Identify which cell holds the provided text, then report its (x, y) central coordinate. 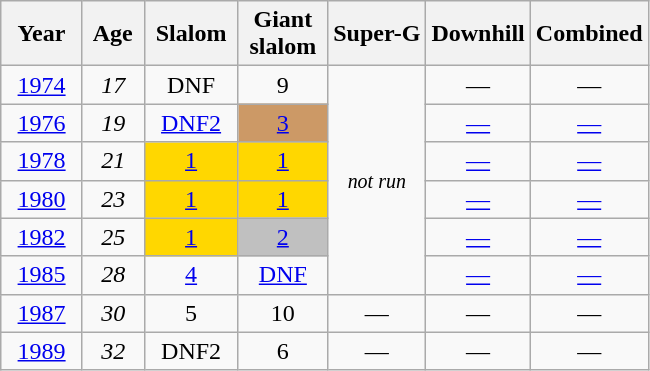
1974 (42, 85)
25 (113, 237)
28 (113, 275)
21 (113, 161)
1982 (42, 237)
3 (283, 123)
Giant slalom (283, 34)
19 (113, 123)
1980 (42, 199)
1976 (42, 123)
Super-G (377, 34)
17 (113, 85)
1989 (42, 351)
30 (113, 313)
Year (42, 34)
5 (191, 313)
23 (113, 199)
1978 (42, 161)
not run (377, 180)
Slalom (191, 34)
Combined (589, 34)
2 (283, 237)
10 (283, 313)
9 (283, 85)
1987 (42, 313)
1985 (42, 275)
6 (283, 351)
Age (113, 34)
Downhill (478, 34)
32 (113, 351)
4 (191, 275)
